Find where the given text appears and provide that cell's center as [X, Y] coordinate. 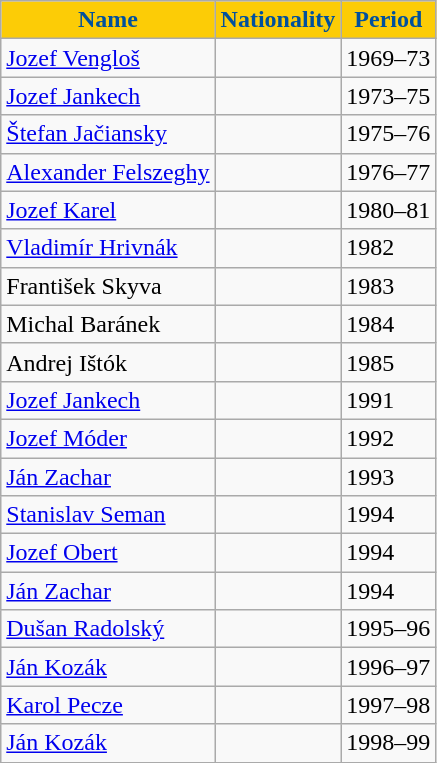
1985 [388, 362]
1997–98 [388, 705]
Nationality [278, 20]
Michal Baránek [108, 324]
Period [388, 20]
1983 [388, 286]
Alexander Felszeghy [108, 172]
Andrej Ištók [108, 362]
1975–76 [388, 134]
1984 [388, 324]
Stanislav Seman [108, 515]
1993 [388, 477]
1969–73 [388, 58]
Jozef Vengloš [108, 58]
Karol Pecze [108, 705]
1973–75 [388, 96]
Štefan Jačiansky [108, 134]
Vladimír Hrivnák [108, 248]
1991 [388, 400]
Dušan Radolský [108, 629]
Name [108, 20]
1996–97 [388, 667]
František Skyva [108, 286]
1980–81 [388, 210]
1982 [388, 248]
1992 [388, 438]
1998–99 [388, 743]
Jozef Móder [108, 438]
Jozef Karel [108, 210]
Jozef Obert [108, 553]
1995–96 [388, 629]
1976–77 [388, 172]
